Output the [X, Y] coordinate of the center of the cell containing the given text.  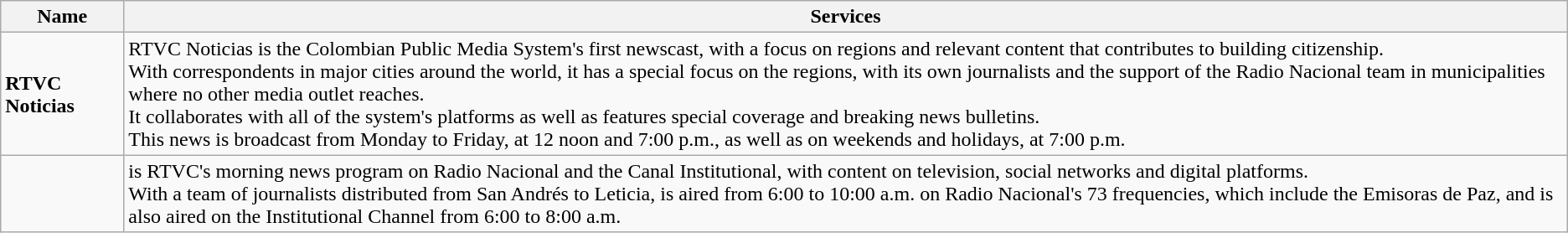
RTVC Noticias [62, 94]
Name [62, 17]
Services [846, 17]
